Determine the (x, y) coordinate at the center of the cell enclosing the given text.  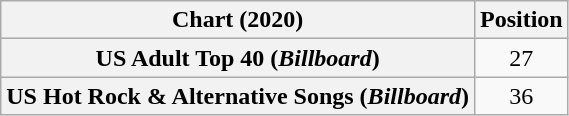
US Adult Top 40 (Billboard) (238, 58)
Chart (2020) (238, 20)
36 (521, 96)
Position (521, 20)
US Hot Rock & Alternative Songs (Billboard) (238, 96)
27 (521, 58)
